Pinpoint the cell where the given text exists, returning its [x, y] midpoint coordinate. 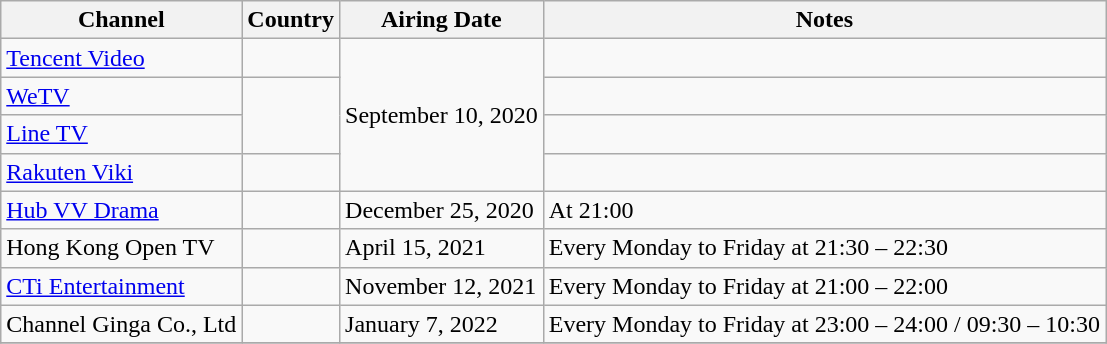
Airing Date [442, 20]
September 10, 2020 [442, 115]
December 25, 2020 [442, 210]
November 12, 2021 [442, 286]
Channel [122, 20]
CTi Entertainment [122, 286]
April 15, 2021 [442, 248]
At 21:00 [824, 210]
Rakuten Viki [122, 172]
Channel Ginga Co., Ltd [122, 324]
Every Monday to Friday at 23:00 – 24:00 / 09:30 – 10:30 [824, 324]
Hong Kong Open TV [122, 248]
Hub VV Drama [122, 210]
Line TV [122, 134]
Notes [824, 20]
Tencent Video [122, 58]
WeTV [122, 96]
January 7, 2022 [442, 324]
Every Monday to Friday at 21:00 – 22:00 [824, 286]
Every Monday to Friday at 21:30 – 22:30 [824, 248]
Country [291, 20]
